Return the [X, Y] coordinate for the center point of the cell that contains the specified text.  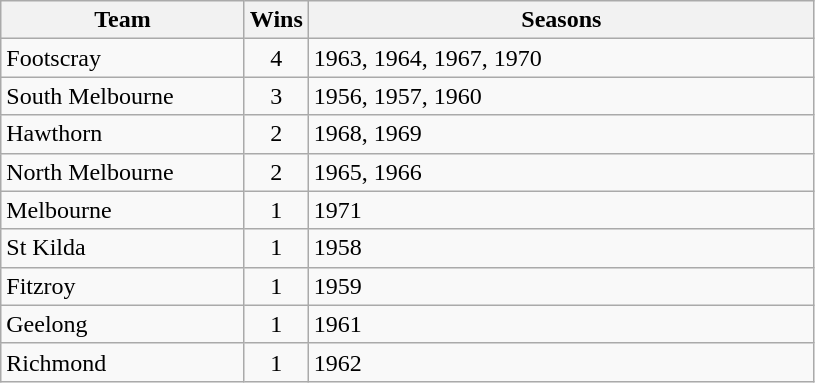
1963, 1964, 1967, 1970 [561, 58]
1958 [561, 248]
Geelong [123, 324]
1962 [561, 362]
Wins [276, 20]
North Melbourne [123, 172]
4 [276, 58]
Team [123, 20]
1965, 1966 [561, 172]
Hawthorn [123, 134]
Richmond [123, 362]
Footscray [123, 58]
1959 [561, 286]
1956, 1957, 1960 [561, 96]
Seasons [561, 20]
St Kilda [123, 248]
Fitzroy [123, 286]
1971 [561, 210]
1968, 1969 [561, 134]
Melbourne [123, 210]
South Melbourne [123, 96]
1961 [561, 324]
3 [276, 96]
